Find where the given text appears and provide that cell's center as (X, Y) coordinate. 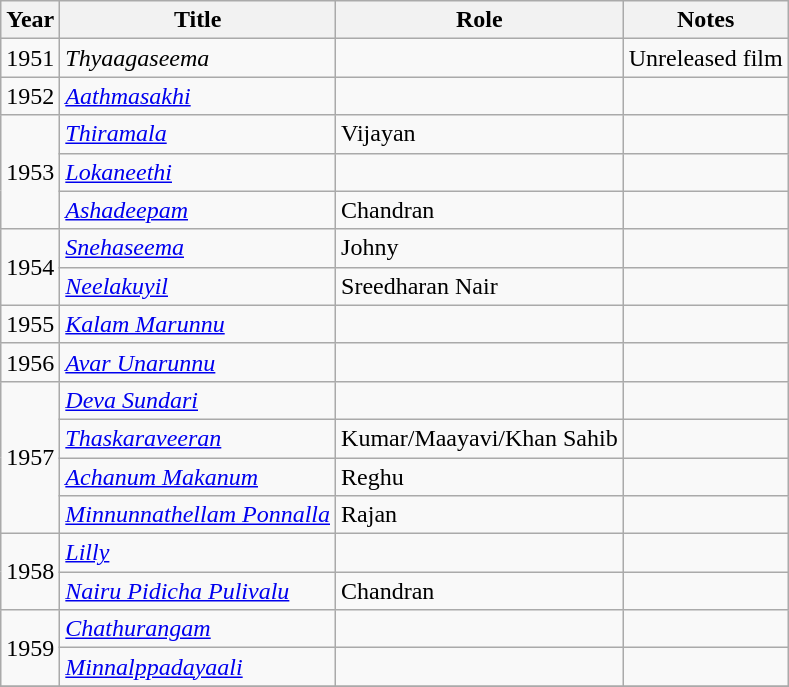
1954 (30, 267)
Lilly (198, 553)
Avar Unarunnu (198, 362)
Thaskaraveeran (198, 438)
Achanum Makanum (198, 477)
1952 (30, 96)
Lokaneethi (198, 172)
1956 (30, 362)
Title (198, 20)
Johny (480, 248)
Deva Sundari (198, 400)
1957 (30, 457)
Sreedharan Nair (480, 286)
Chathurangam (198, 629)
1951 (30, 58)
Nairu Pidicha Pulivalu (198, 591)
Thyaagaseema (198, 58)
Thiramala (198, 134)
1955 (30, 324)
Snehaseema (198, 248)
1959 (30, 648)
Year (30, 20)
Unreleased film (706, 58)
1953 (30, 172)
Kalam Marunnu (198, 324)
Kumar/Maayavi/Khan Sahib (480, 438)
Ashadeepam (198, 210)
1958 (30, 572)
Reghu (480, 477)
Aathmasakhi (198, 96)
Neelakuyil (198, 286)
Role (480, 20)
Minnalppadayaali (198, 667)
Notes (706, 20)
Rajan (480, 515)
Vijayan (480, 134)
Minnunnathellam Ponnalla (198, 515)
